Return the (X, Y) coordinate for the center point of the cell that contains the specified text.  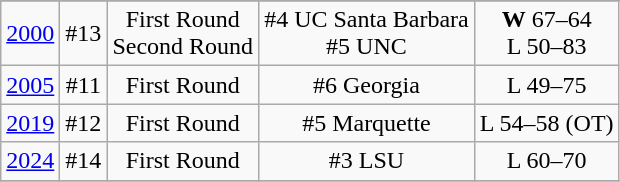
2019 (30, 123)
2005 (30, 85)
#13 (84, 34)
2000 (30, 34)
#11 (84, 85)
#5 Marquette (367, 123)
#6 Georgia (367, 85)
#4 UC Santa Barbara#5 UNC (367, 34)
#12 (84, 123)
L 49–75 (546, 85)
#14 (84, 161)
L 60–70 (546, 161)
L 54–58 (OT) (546, 123)
First RoundSecond Round (183, 34)
#3 LSU (367, 161)
2024 (30, 161)
W 67–64L 50–83 (546, 34)
